Pinpoint the cell where the given text exists, returning its (X, Y) midpoint coordinate. 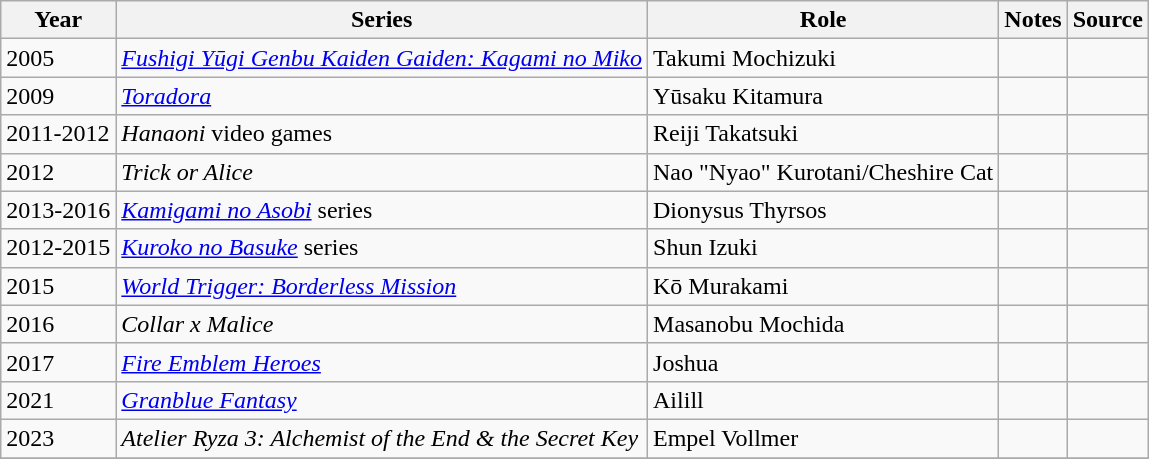
Yūsaku Kitamura (824, 96)
Trick or Alice (382, 172)
2013-2016 (58, 210)
Kuroko no Basuke series (382, 248)
Empel Vollmer (824, 438)
2012-2015 (58, 248)
Atelier Ryza 3: Alchemist of the End & the Secret Key (382, 438)
Shun Izuki (824, 248)
2009 (58, 96)
Fire Emblem Heroes (382, 362)
Series (382, 20)
Masanobu Mochida (824, 324)
2011-2012 (58, 134)
2015 (58, 286)
Source (1108, 20)
World Trigger: Borderless Mission (382, 286)
Toradora (382, 96)
Nao "Nyao" Kurotani/Cheshire Cat (824, 172)
Reiji Takatsuki (824, 134)
Kamigami no Asobi series (382, 210)
2021 (58, 400)
Dionysus Thyrsos (824, 210)
Kō Murakami (824, 286)
Fushigi Yūgi Genbu Kaiden Gaiden: Kagami no Miko (382, 58)
2012 (58, 172)
2005 (58, 58)
Collar x Malice (382, 324)
Year (58, 20)
2023 (58, 438)
Notes (1033, 20)
Role (824, 20)
2016 (58, 324)
Ailill (824, 400)
Joshua (824, 362)
2017 (58, 362)
Takumi Mochizuki (824, 58)
Granblue Fantasy (382, 400)
Hanaoni video games (382, 134)
